For the text-containing cell, return its midpoint in [x, y] coordinate format. 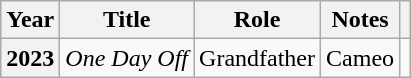
Notes [360, 20]
One Day Off [127, 58]
Grandfather [258, 58]
Title [127, 20]
Role [258, 20]
Cameo [360, 58]
Year [30, 20]
2023 [30, 58]
